Output the (x, y) coordinate of the center of the cell containing the given text.  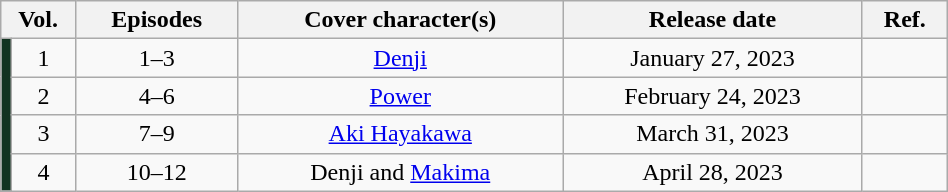
1 (44, 58)
7–9 (156, 134)
3 (44, 134)
Power (400, 96)
10–12 (156, 172)
March 31, 2023 (713, 134)
February 24, 2023 (713, 96)
Vol. (38, 20)
Denji and Makima (400, 172)
Ref. (904, 20)
Denji (400, 58)
Episodes (156, 20)
Release date (713, 20)
1–3 (156, 58)
January 27, 2023 (713, 58)
Cover character(s) (400, 20)
4–6 (156, 96)
2 (44, 96)
4 (44, 172)
Aki Hayakawa (400, 134)
April 28, 2023 (713, 172)
